Identify which cell holds the provided text, then report its (x, y) central coordinate. 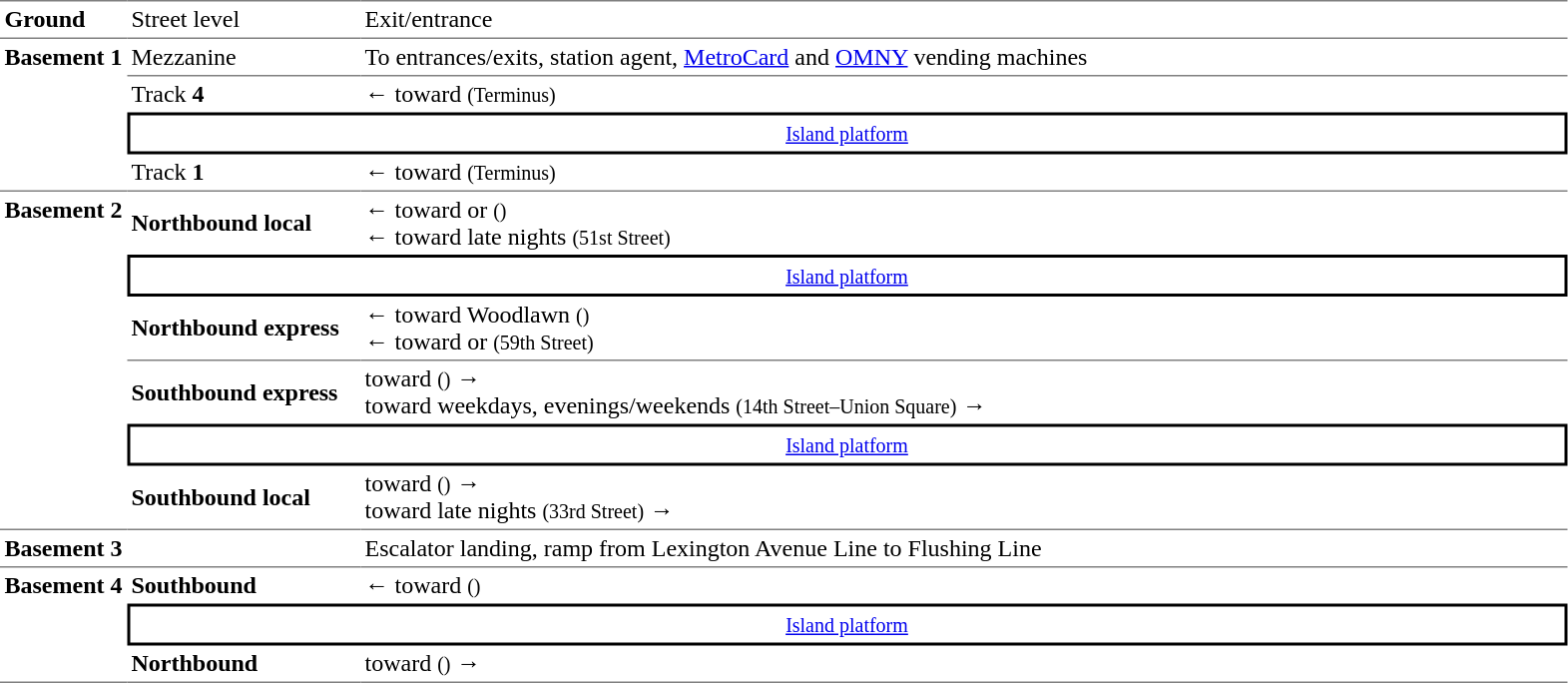
Northbound local (244, 222)
toward () → (964, 664)
Mezzanine (244, 58)
toward () → toward weekdays, evenings/weekends (14th Street–Union Square) → (964, 393)
Southbound express (244, 393)
← toward Woodlawn ()← toward or (59th Street) (964, 329)
To entrances/exits, station agent, MetroCard and OMNY vending machines (964, 58)
Northbound (244, 664)
← toward or ()← toward late nights (51st Street) (964, 222)
Escalator landing, ramp from Lexington Avenue Line to Flushing Line (964, 549)
toward () → toward late nights (33rd Street) → (964, 497)
Basement 1 (64, 114)
← toward () (964, 585)
Ground (64, 19)
Northbound express (244, 329)
Track 4 (244, 94)
Street level (244, 19)
Track 1 (244, 172)
Basement 4 (64, 625)
Basement 3 (180, 549)
Basement 2 (64, 359)
Southbound local (244, 497)
Exit/entrance (964, 19)
Southbound (244, 585)
